Search for the cell housing the specified text and yield its (x, y) center coordinate. 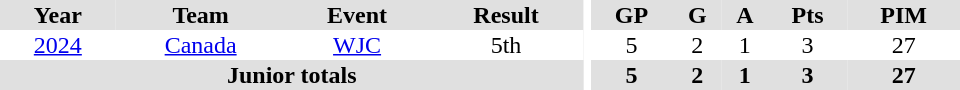
WJC (358, 45)
Event (358, 15)
Year (58, 15)
A (745, 15)
Team (201, 15)
2024 (58, 45)
PIM (904, 15)
Canada (201, 45)
5th (506, 45)
Result (506, 15)
G (698, 15)
Junior totals (292, 75)
Pts (808, 15)
GP (631, 15)
